Search for the cell housing the specified text and yield its [X, Y] center coordinate. 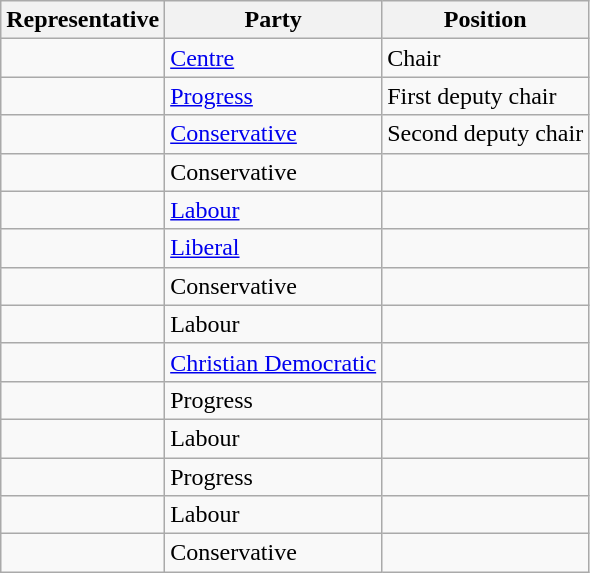
Liberal [274, 248]
First deputy chair [486, 96]
Party [274, 20]
Centre [274, 58]
Second deputy chair [486, 134]
Chair [486, 58]
Christian Democratic [274, 362]
Representative [83, 20]
Position [486, 20]
